Capture the cell that displays the provided text and extract its [x, y] central coordinate. 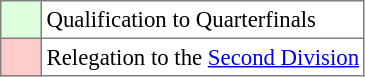
Relegation to the Second Division [202, 57]
Qualification to Quarterfinals [202, 20]
